Locate the cell with the specified text and output its [x, y] center coordinate. 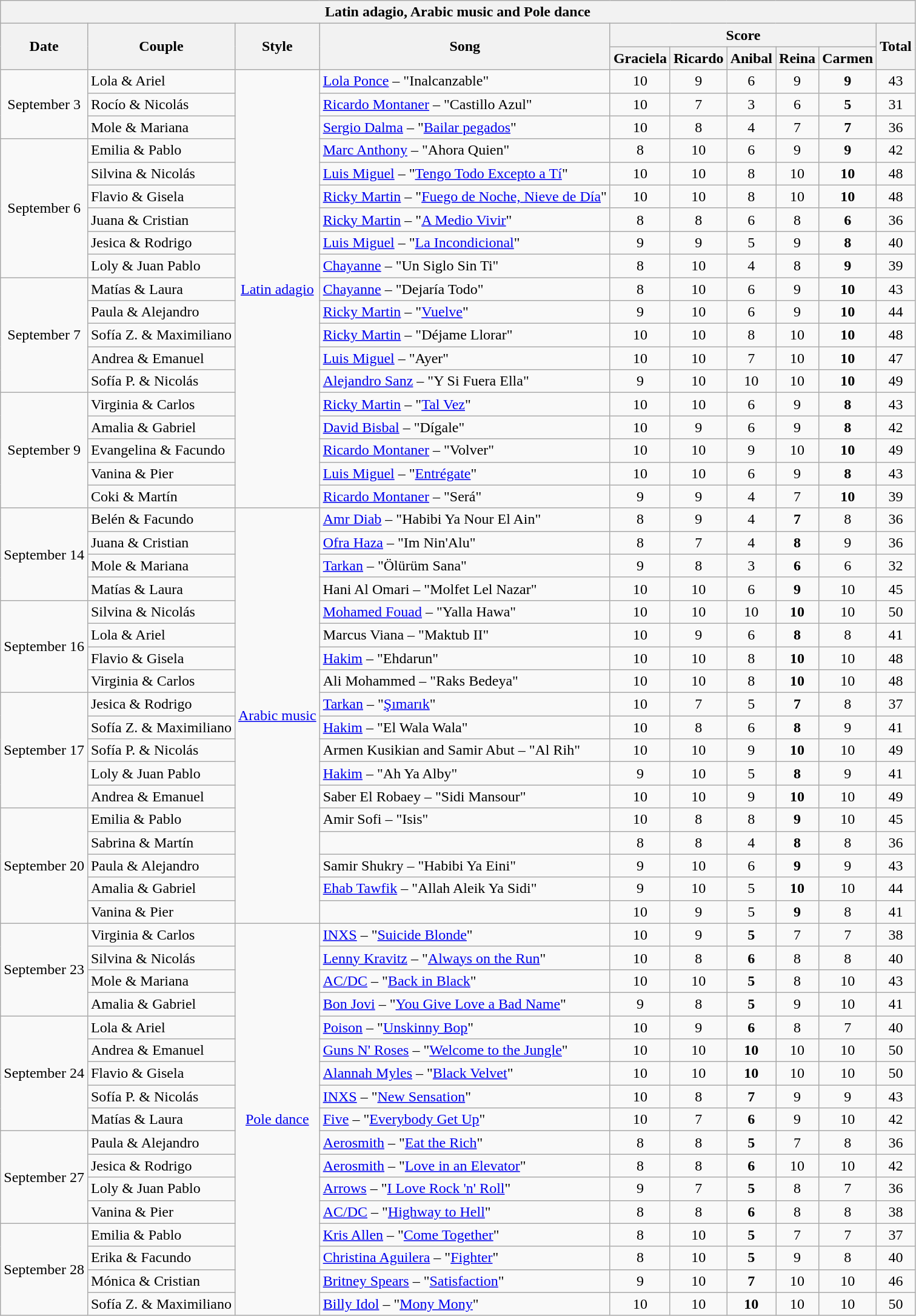
Total [896, 47]
Amr Diab – "Habibi Ya Nour El Ain" [464, 519]
Luis Miguel – "La Incondicional" [464, 242]
Ricky Martin – "Fuego de Noche, Nieve de Día" [464, 196]
Luis Miguel – "Entrégate" [464, 473]
Ricky Martin – "A Medio Vivir" [464, 219]
September 17 [44, 750]
September 14 [44, 554]
September 27 [44, 1177]
Ricky Martin – "Vuelve" [464, 312]
Five – "Everybody Get Up" [464, 1120]
Lola Ponce – "Inalcanzable" [464, 81]
Ricardo [698, 58]
47 [896, 358]
September 23 [44, 969]
Sabrina & Martín [161, 843]
Aerosmith – "Love in an Elevator" [464, 1166]
Coki & Martín [161, 496]
September 6 [44, 208]
Armen Kusikian and Samir Abut – "Al Rih" [464, 750]
Luis Miguel – "Ayer" [464, 358]
Samir Shukry – "Habibi Ya Eini" [464, 866]
Chayanne – "Dejaría Todo" [464, 289]
September 7 [44, 335]
INXS – "New Sensation" [464, 1097]
Graciela [640, 58]
Mohamed Fouad – "Yalla Hawa" [464, 612]
Poison – "Unskinny Bop" [464, 1027]
September 20 [44, 866]
Rocío & Nicolás [161, 104]
September 9 [44, 450]
September 28 [44, 1269]
Hakim – "Ehdarun" [464, 658]
Anibal [751, 58]
Arabic music [277, 715]
Ricky Martin – "Tal Vez" [464, 404]
Alejandro Sanz – "Y Si Fuera Ella" [464, 381]
Carmen [847, 58]
Ali Mohammed – "Raks Bedeya" [464, 681]
Hani Al Omari – "Molfet Lel Nazar" [464, 589]
Lenny Kravitz – "Always on the Run" [464, 958]
September 24 [44, 1074]
Arrows – "I Love Rock 'n' Roll" [464, 1189]
Amir Sofi – "Isis" [464, 820]
Belén & Facundo [161, 519]
32 [896, 566]
Tarkan – "Şımarık" [464, 704]
Evangelina & Facundo [161, 450]
Date [44, 47]
Kris Allen – "Come Together" [464, 1235]
Billy Idol – "Mony Mony" [464, 1304]
Tarkan – "Ölürüm Sana" [464, 566]
AC/DC – "Back in Black" [464, 981]
Hakim – "Ah Ya Alby" [464, 773]
Latin adagio [277, 289]
Score [743, 35]
Couple [161, 47]
Chayanne – "Un Siglo Sin Ti" [464, 266]
David Bisbal – "Dígale" [464, 427]
AC/DC – "Highway to Hell" [464, 1212]
Ricardo Montaner – "Castillo Azul" [464, 104]
Ehab Tawfik – "Allah Aleik Ya Sidi" [464, 889]
Aerosmith – "Eat the Rich" [464, 1143]
Style [277, 47]
Ricardo Montaner – "Será" [464, 496]
Latin adagio, Arabic music and Pole dance [458, 12]
Marcus Viana – "Maktub II" [464, 635]
Luis Miguel – "Tengo Todo Excepto a Tí" [464, 173]
Saber El Robaey – "Sidi Mansour" [464, 797]
INXS – "Suicide Blonde" [464, 935]
Reina [798, 58]
Alannah Myles – "Black Velvet" [464, 1074]
Erika & Facundo [161, 1258]
Sergio Dalma – "Bailar pegados" [464, 127]
Mónica & Cristian [161, 1281]
Marc Anthony – "Ahora Quien" [464, 150]
Hakim – "El Wala Wala" [464, 727]
Ofra Haza – "Im Nin'Alu" [464, 543]
September 16 [44, 646]
Ricky Martin – "Déjame Llorar" [464, 335]
31 [896, 104]
46 [896, 1281]
September 3 [44, 104]
Britney Spears – "Satisfaction" [464, 1281]
Pole dance [277, 1119]
Song [464, 47]
Ricardo Montaner – "Volver" [464, 450]
Guns N' Roses – "Welcome to the Jungle" [464, 1050]
Christina Aguilera – "Fighter" [464, 1258]
Bon Jovi – "You Give Love a Bad Name" [464, 1004]
